Scan for the cell matching the given text and deliver its [X, Y] coordinate at center. 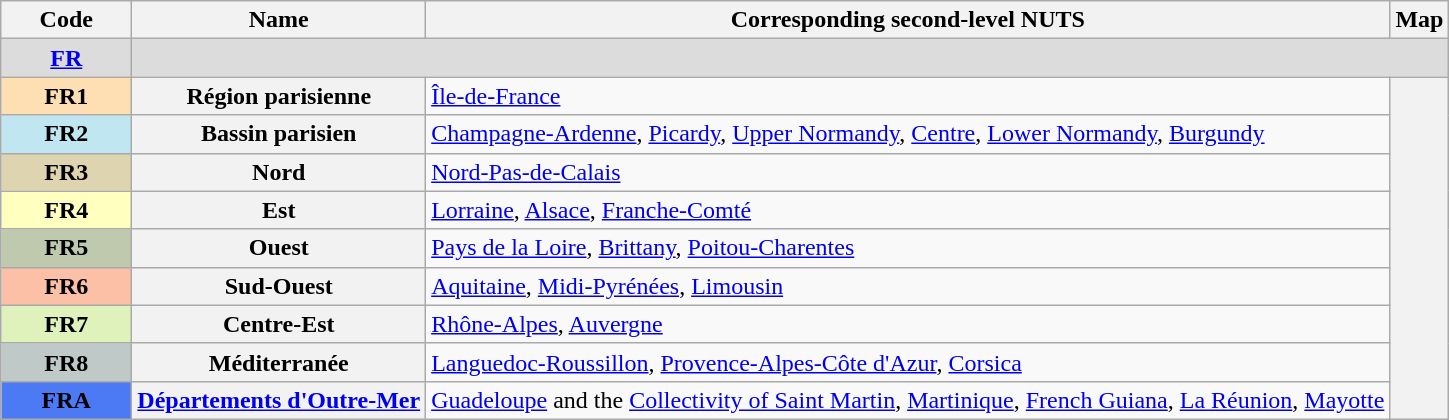
FR4 [66, 210]
Corresponding second-level NUTS [908, 20]
Départements d'Outre-Mer [279, 400]
FR6 [66, 286]
Map [1420, 20]
FR7 [66, 324]
Ouest [279, 248]
Languedoc-Roussillon, Provence-Alpes-Côte d'Azur, Corsica [908, 362]
FR8 [66, 362]
Centre-Est [279, 324]
FR2 [66, 134]
Nord-Pas-de-Calais [908, 172]
FR3 [66, 172]
Guadeloupe and the Collectivity of Saint Martin, Martinique, French Guiana, La Réunion, Mayotte [908, 400]
FR [66, 58]
Code [66, 20]
Nord [279, 172]
Méditerranée [279, 362]
Est [279, 210]
FRA [66, 400]
Champagne-Ardenne, Picardy, Upper Normandy, Centre, Lower Normandy, Burgundy [908, 134]
Rhône-Alpes, Auvergne [908, 324]
Bassin parisien [279, 134]
Île-de-France [908, 96]
Lorraine, Alsace, Franche-Comté [908, 210]
Sud-Ouest [279, 286]
Pays de la Loire, Brittany, Poitou-Charentes [908, 248]
Région parisienne [279, 96]
Aquitaine, Midi-Pyrénées, Limousin [908, 286]
Name [279, 20]
FR1 [66, 96]
FR5 [66, 248]
